Find where the given text appears and provide that cell's center as (X, Y) coordinate. 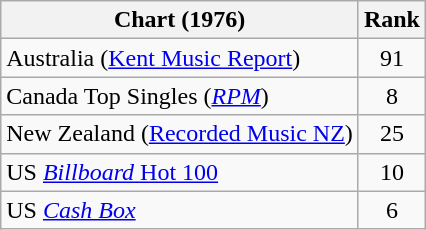
New Zealand (Recorded Music NZ) (180, 134)
Australia (Kent Music Report) (180, 58)
Chart (1976) (180, 20)
8 (392, 96)
US Cash Box (180, 210)
6 (392, 210)
91 (392, 58)
US Billboard Hot 100 (180, 172)
25 (392, 134)
10 (392, 172)
Canada Top Singles (RPM) (180, 96)
Rank (392, 20)
